Extract the [x, y] coordinate from the center of the cell holding the provided text.  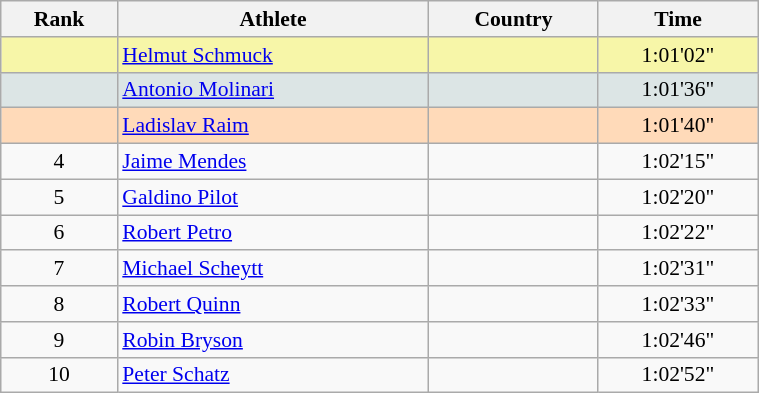
1:02'15" [678, 162]
Country [514, 19]
Robert Petro [272, 233]
1:02'33" [678, 304]
10 [60, 375]
Peter Schatz [272, 375]
4 [60, 162]
1:02'22" [678, 233]
Athlete [272, 19]
Ladislav Raim [272, 126]
1:01'36" [678, 90]
1:02'46" [678, 340]
1:02'31" [678, 269]
Michael Scheytt [272, 269]
Rank [60, 19]
1:02'52" [678, 375]
Galdino Pilot [272, 197]
Jaime Mendes [272, 162]
Helmut Schmuck [272, 55]
Robert Quinn [272, 304]
Robin Bryson [272, 340]
Time [678, 19]
9 [60, 340]
Antonio Molinari [272, 90]
8 [60, 304]
7 [60, 269]
1:01'40" [678, 126]
6 [60, 233]
1:01'02" [678, 55]
1:02'20" [678, 197]
5 [60, 197]
